Search for the cell housing the specified text and yield its (X, Y) center coordinate. 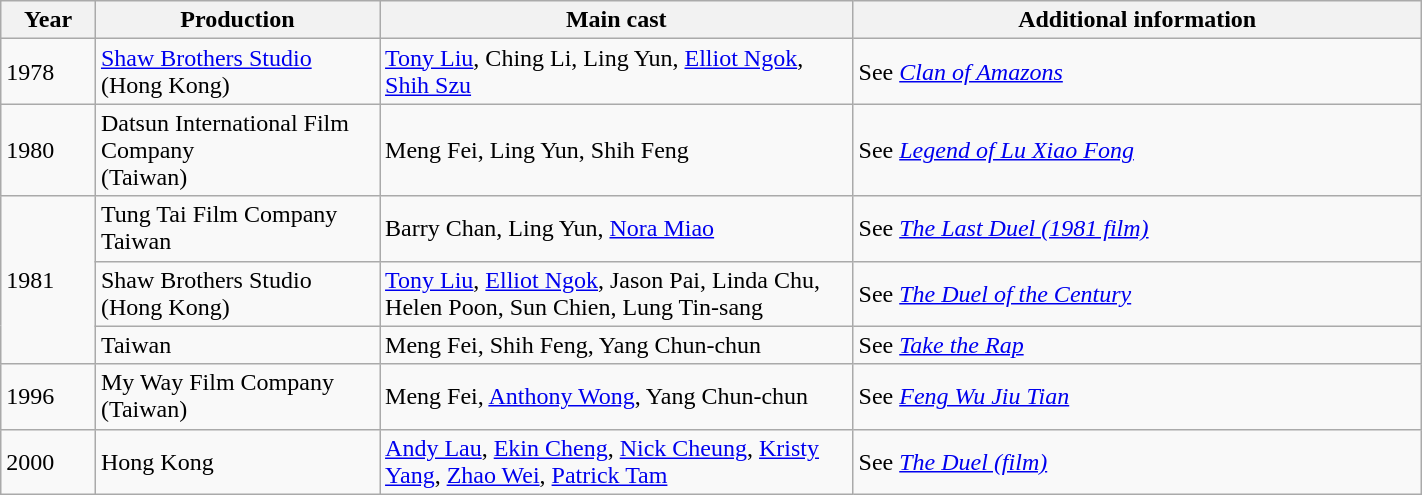
Andy Lau, Ekin Cheng, Nick Cheung, Kristy Yang, Zhao Wei, Patrick Tam (617, 462)
My Way Film Company(Taiwan) (237, 396)
Meng Fei, Shih Feng, Yang Chun-chun (617, 345)
Tung Tai Film CompanyTaiwan (237, 228)
2000 (48, 462)
See The Last Duel (1981 film) (1137, 228)
Main cast (617, 20)
Hong Kong (237, 462)
Tony Liu, Elliot Ngok, Jason Pai, Linda Chu, Helen Poon, Sun Chien, Lung Tin-sang (617, 294)
Year (48, 20)
See Feng Wu Jiu Tian (1137, 396)
1978 (48, 72)
See The Duel of the Century (1137, 294)
Tony Liu, Ching Li, Ling Yun, Elliot Ngok, Shih Szu (617, 72)
Additional information (1137, 20)
Meng Fei, Ling Yun, Shih Feng (617, 150)
Barry Chan, Ling Yun, Nora Miao (617, 228)
See Take the Rap (1137, 345)
See The Duel (film) (1137, 462)
1980 (48, 150)
See Legend of Lu Xiao Fong (1137, 150)
Meng Fei, Anthony Wong, Yang Chun-chun (617, 396)
Taiwan (237, 345)
1981 (48, 280)
Production (237, 20)
Datsun International Film Company(Taiwan) (237, 150)
See Clan of Amazons (1137, 72)
1996 (48, 396)
